Detect which cell encompasses the target text, then output its [X, Y] center coordinate. 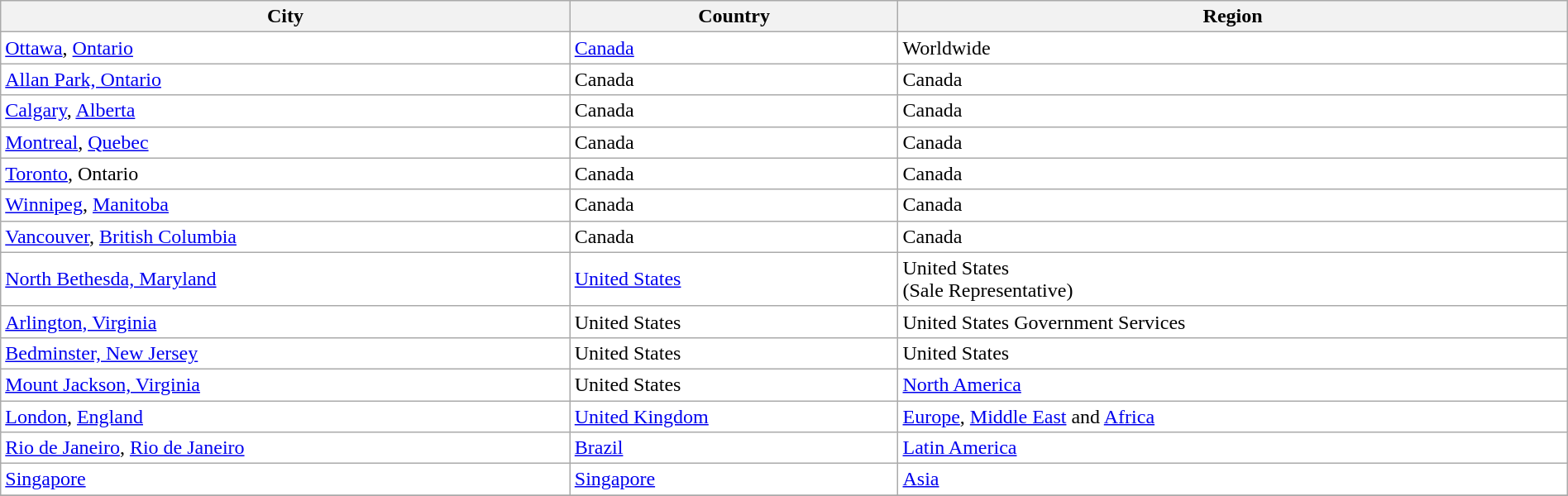
Winnipeg, Manitoba [285, 205]
Europe, Middle East and Africa [1232, 416]
Asia [1232, 479]
Latin America [1232, 448]
Vancouver, British Columbia [285, 236]
Country [734, 17]
Mount Jackson, Virginia [285, 384]
London, England [285, 416]
Montreal, Quebec [285, 142]
Allan Park, Ontario [285, 79]
United States Government Services [1232, 322]
Calgary, Alberta [285, 111]
Brazil [734, 448]
North America [1232, 384]
North Bethesda, Maryland [285, 279]
Rio de Janeiro, Rio de Janeiro [285, 448]
Worldwide [1232, 48]
Ottawa, Ontario [285, 48]
Region [1232, 17]
United States(Sale Representative) [1232, 279]
Bedminster, New Jersey [285, 353]
Toronto, Ontario [285, 174]
United Kingdom [734, 416]
City [285, 17]
Arlington, Virginia [285, 322]
